Capture the cell that displays the provided text and extract its [x, y] central coordinate. 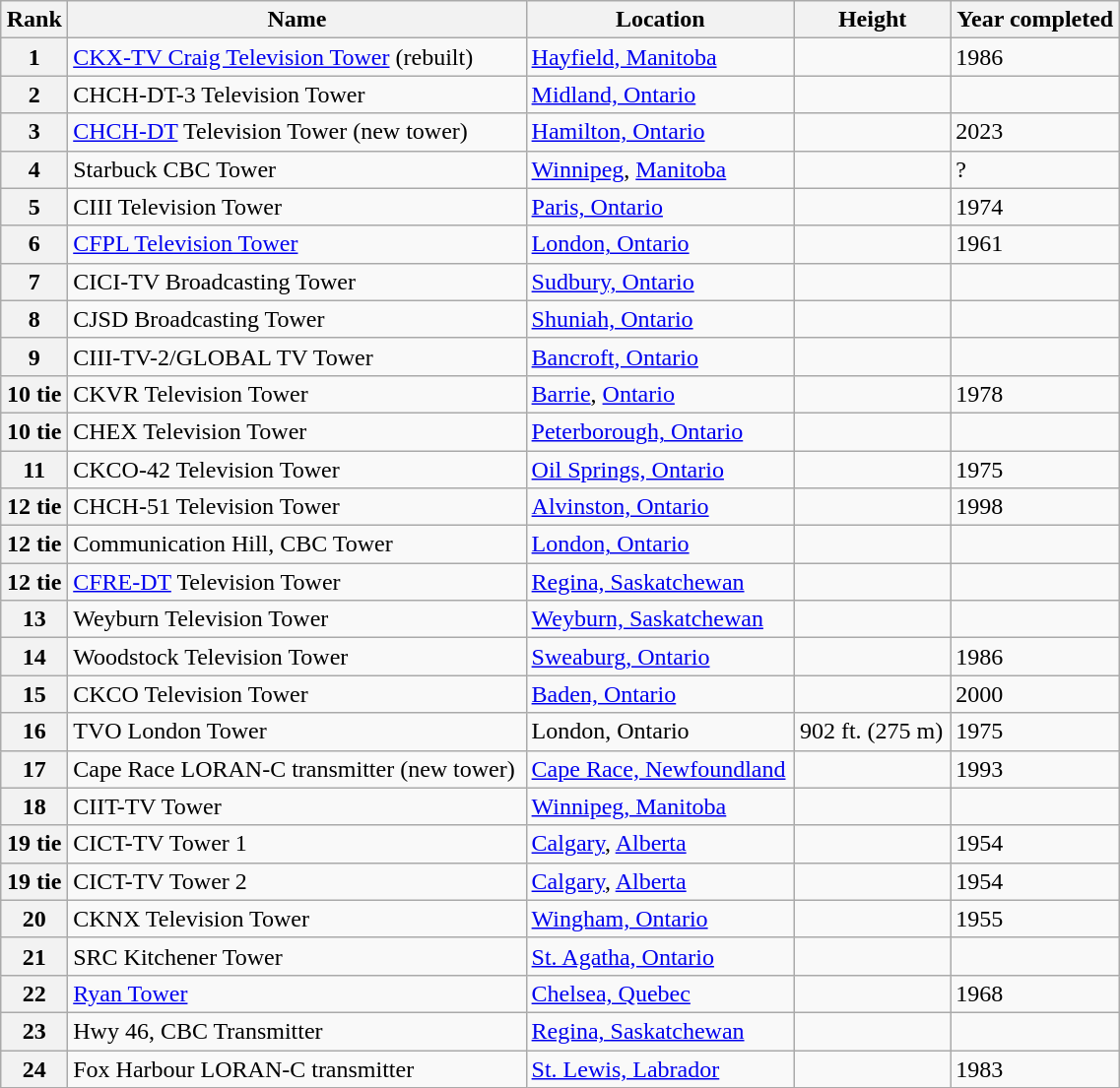
1978 [1035, 394]
CKCO Television Tower [297, 694]
Starbuck CBC Tower [297, 169]
Sudbury, Ontario [660, 282]
4 [34, 169]
20 [34, 919]
1993 [1035, 769]
CKVR Television Tower [297, 394]
TVO London Tower [297, 732]
1968 [1035, 993]
1983 [1035, 1068]
Weyburn Television Tower [297, 619]
Weyburn, Saskatchewan [660, 619]
Hayfield, Manitoba [660, 57]
Rank [34, 20]
CKNX Television Tower [297, 919]
15 [34, 694]
Peterborough, Ontario [660, 431]
CIII Television Tower [297, 207]
Height [872, 20]
2000 [1035, 694]
23 [34, 1031]
Paris, Ontario [660, 207]
CICT-TV Tower 2 [297, 881]
CICT-TV Tower 1 [297, 844]
Alvinston, Ontario [660, 507]
6 [34, 244]
1998 [1035, 507]
Cape Race LORAN-C transmitter (new tower) [297, 769]
24 [34, 1068]
Hamilton, Ontario [660, 132]
13 [34, 619]
Location [660, 20]
Shuniah, Ontario [660, 319]
St. Agatha, Ontario [660, 956]
SRC Kitchener Tower [297, 956]
CJSD Broadcasting Tower [297, 319]
3 [34, 132]
CHCH-51 Television Tower [297, 507]
Cape Race, Newfoundland [660, 769]
CFRE-DT Television Tower [297, 582]
5 [34, 207]
2 [34, 95]
CIII-TV-2/GLOBAL TV Tower [297, 356]
Baden, Ontario [660, 694]
1961 [1035, 244]
? [1035, 169]
Hwy 46, CBC Transmitter [297, 1031]
16 [34, 732]
17 [34, 769]
1955 [1035, 919]
Communication Hill, CBC Tower [297, 544]
18 [34, 806]
11 [34, 470]
Midland, Ontario [660, 95]
Chelsea, Quebec [660, 993]
9 [34, 356]
CICI-TV Broadcasting Tower [297, 282]
CHCH-DT-3 Television Tower [297, 95]
Year completed [1035, 20]
CFPL Television Tower [297, 244]
St. Lewis, Labrador [660, 1068]
CHEX Television Tower [297, 431]
Sweaburg, Ontario [660, 657]
1 [34, 57]
Fox Harbour LORAN-C transmitter [297, 1068]
Oil Springs, Ontario [660, 470]
Wingham, Ontario [660, 919]
Barrie, Ontario [660, 394]
14 [34, 657]
22 [34, 993]
Ryan Tower [297, 993]
8 [34, 319]
CHCH-DT Television Tower (new tower) [297, 132]
Bancroft, Ontario [660, 356]
21 [34, 956]
CKCO-42 Television Tower [297, 470]
902 ft. (275 m) [872, 732]
2023 [1035, 132]
Woodstock Television Tower [297, 657]
1974 [1035, 207]
CIIT-TV Tower [297, 806]
CKX-TV Craig Television Tower (rebuilt) [297, 57]
Name [297, 20]
7 [34, 282]
